Detect which cell encompasses the target text, then output its [X, Y] center coordinate. 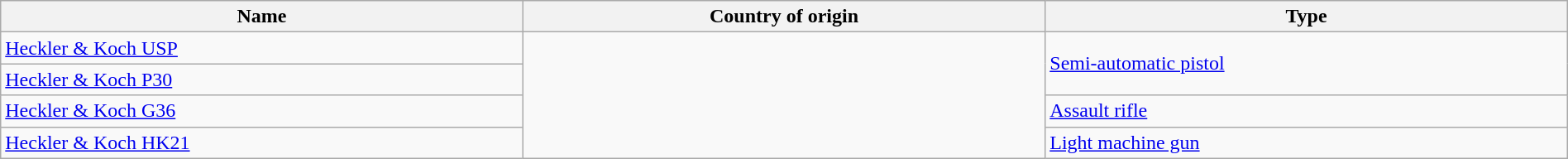
Semi-automatic pistol [1307, 64]
Country of origin [784, 17]
Name [262, 17]
Assault rifle [1307, 111]
Heckler & Koch P30 [262, 79]
Heckler & Koch USP [262, 48]
Light machine gun [1307, 142]
Heckler & Koch G36 [262, 111]
Type [1307, 17]
Heckler & Koch HK21 [262, 142]
